Output the [X, Y] coordinate of the center of the cell containing the given text.  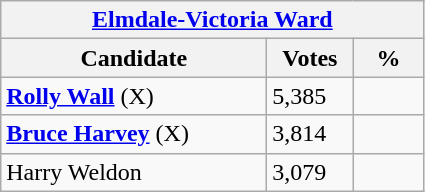
% [388, 58]
Harry Weldon [134, 172]
Candidate [134, 58]
5,385 [310, 96]
Rolly Wall (X) [134, 96]
3,079 [310, 172]
Votes [310, 58]
Bruce Harvey (X) [134, 134]
Elmdale-Victoria Ward [212, 20]
3,814 [310, 134]
